Pinpoint the cell where the given text exists, returning its (x, y) midpoint coordinate. 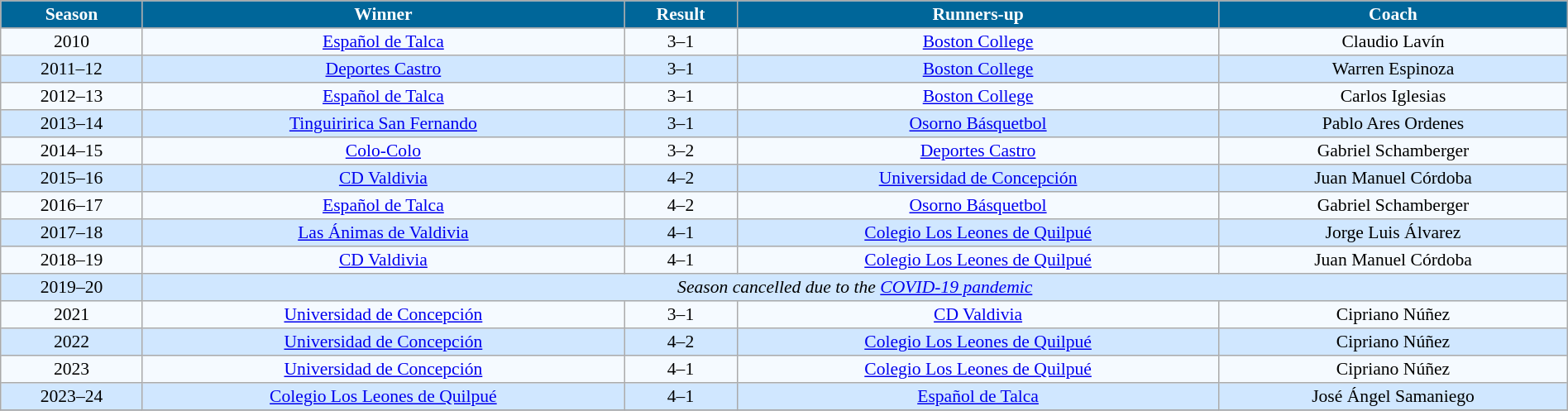
2014–15 (71, 151)
Coach (1394, 15)
Las Ánimas de Valdivia (383, 233)
2016–17 (71, 205)
2013–14 (71, 124)
Season (71, 15)
José Ángel Samaniego (1394, 397)
Result (681, 15)
Jorge Luis Álvarez (1394, 233)
Warren Espinoza (1394, 69)
Colo-Colo (383, 151)
Pablo Ares Ordenes (1394, 124)
2022 (71, 342)
2023–24 (71, 397)
Carlos Iglesias (1394, 96)
2012–13 (71, 96)
2017–18 (71, 233)
3–2 (681, 151)
2021 (71, 314)
Season cancelled due to the COVID-19 pandemic (855, 288)
Claudio Lavín (1394, 41)
2010 (71, 41)
2019–20 (71, 288)
2011–12 (71, 69)
Winner (383, 15)
2018–19 (71, 260)
2015–16 (71, 179)
Tinguiririca San Fernando (383, 124)
2023 (71, 369)
Runners-up (978, 15)
